Output the [x, y] coordinate of the center of the cell containing the given text.  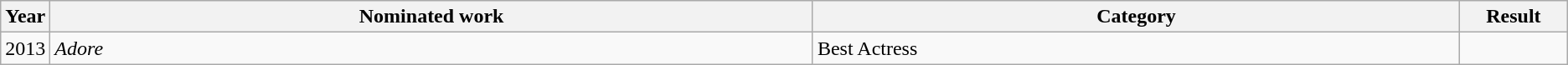
2013 [25, 48]
Result [1514, 17]
Year [25, 17]
Best Actress [1136, 48]
Adore [432, 48]
Category [1136, 17]
Nominated work [432, 17]
